Extract the (X, Y) coordinate from the center of the cell holding the provided text.  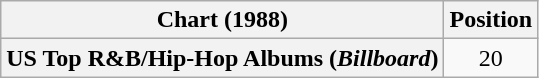
US Top R&B/Hip-Hop Albums (Billboard) (222, 58)
20 (491, 58)
Position (491, 20)
Chart (1988) (222, 20)
